Identify which cell holds the provided text, then report its [x, y] central coordinate. 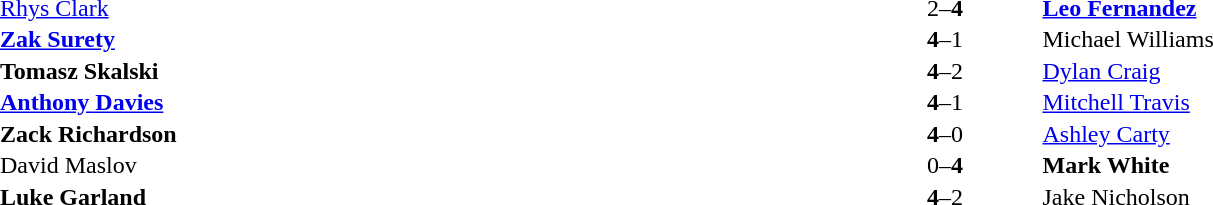
4–0 [944, 134]
0–4 [944, 165]
4–2 [944, 71]
